Detect which cell encompasses the target text, then output its [x, y] center coordinate. 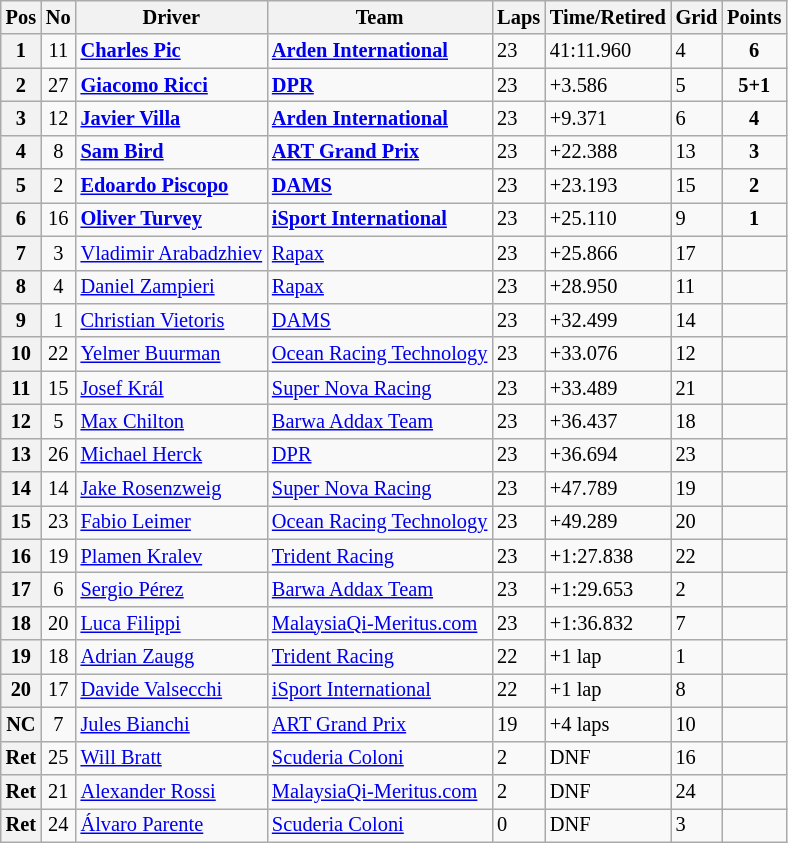
Giacomo Ricci [172, 85]
Davide Valsecchi [172, 690]
+22.388 [608, 152]
Luca Filippi [172, 623]
Oliver Turvey [172, 219]
27 [58, 85]
Michael Herck [172, 455]
+36.694 [608, 455]
+47.789 [608, 489]
+33.076 [608, 354]
Adrian Zaugg [172, 657]
Team [380, 17]
Max Chilton [172, 421]
Christian Vietoris [172, 320]
0 [518, 825]
Plamen Kralev [172, 556]
Charles Pic [172, 51]
Jake Rosenzweig [172, 489]
Álvaro Parente [172, 825]
+49.289 [608, 522]
+1:36.832 [608, 623]
5+1 [754, 85]
Grid [697, 17]
Pos [21, 17]
Fabio Leimer [172, 522]
Will Bratt [172, 758]
NC [21, 724]
+33.489 [608, 388]
+32.499 [608, 320]
Jules Bianchi [172, 724]
Edoardo Piscopo [172, 186]
+9.371 [608, 118]
Alexander Rossi [172, 791]
Sergio Pérez [172, 589]
Daniel Zampieri [172, 287]
+1:27.838 [608, 556]
Laps [518, 17]
+25.110 [608, 219]
41:11.960 [608, 51]
+25.866 [608, 253]
Vladimir Arabadzhiev [172, 253]
+1:29.653 [608, 589]
Points [754, 17]
+23.193 [608, 186]
Yelmer Buurman [172, 354]
25 [58, 758]
Javier Villa [172, 118]
26 [58, 455]
No [58, 17]
+3.586 [608, 85]
+28.950 [608, 287]
+4 laps [608, 724]
+36.437 [608, 421]
Time/Retired [608, 17]
Josef Král [172, 388]
Driver [172, 17]
Sam Bird [172, 152]
